Pinpoint the cell where the given text exists, returning its [X, Y] midpoint coordinate. 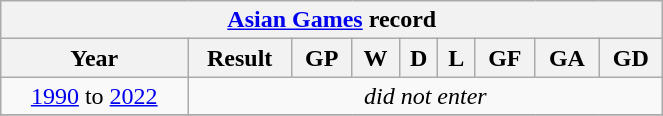
GD [631, 58]
GF [505, 58]
did not enter [426, 96]
W [376, 58]
Year [94, 58]
GP [322, 58]
L [456, 58]
GA [567, 58]
D [418, 58]
1990 to 2022 [94, 96]
Result [240, 58]
Asian Games record [332, 20]
